Search for the cell housing the specified text and yield its [x, y] center coordinate. 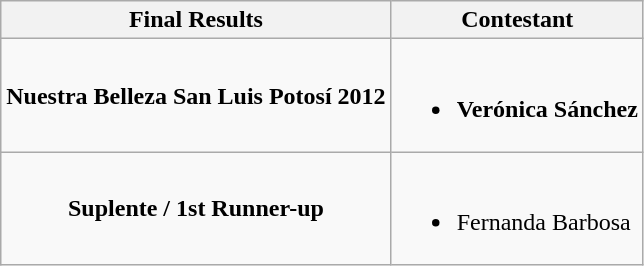
Nuestra Belleza San Luis Potosí 2012 [196, 96]
Fernanda Barbosa [517, 208]
Final Results [196, 20]
Contestant [517, 20]
Verónica Sánchez [517, 96]
Suplente / 1st Runner-up [196, 208]
